Capture the cell that displays the provided text and extract its [X, Y] central coordinate. 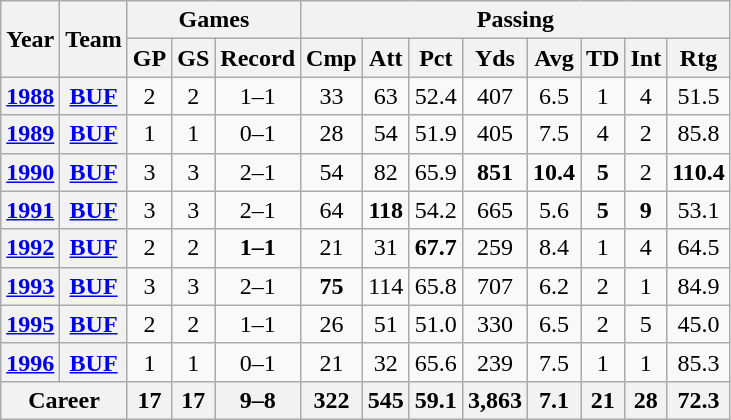
239 [494, 362]
1995 [30, 324]
330 [494, 324]
9 [646, 210]
85.3 [699, 362]
7.1 [554, 400]
72.3 [699, 400]
Passing [516, 20]
67.7 [436, 248]
1991 [30, 210]
54.2 [436, 210]
665 [494, 210]
1990 [30, 172]
405 [494, 134]
114 [386, 286]
Record [258, 58]
51.9 [436, 134]
8.4 [554, 248]
63 [386, 96]
53.1 [699, 210]
259 [494, 248]
Team [94, 39]
Year [30, 39]
110.4 [699, 172]
3,863 [494, 400]
707 [494, 286]
Cmp [332, 58]
64.5 [699, 248]
Games [214, 20]
851 [494, 172]
5.6 [554, 210]
64 [332, 210]
84.9 [699, 286]
Career [64, 400]
TD [602, 58]
118 [386, 210]
51 [386, 324]
1989 [30, 134]
1992 [30, 248]
59.1 [436, 400]
82 [386, 172]
31 [386, 248]
GP [149, 58]
65.6 [436, 362]
6.2 [554, 286]
Pct [436, 58]
26 [332, 324]
1988 [30, 96]
85.8 [699, 134]
75 [332, 286]
33 [332, 96]
322 [332, 400]
Avg [554, 58]
65.9 [436, 172]
Att [386, 58]
32 [386, 362]
45.0 [699, 324]
10.4 [554, 172]
65.8 [436, 286]
9–8 [258, 400]
52.4 [436, 96]
1993 [30, 286]
51.0 [436, 324]
GS [194, 58]
407 [494, 96]
51.5 [699, 96]
545 [386, 400]
Rtg [699, 58]
Int [646, 58]
Yds [494, 58]
1996 [30, 362]
